Identify which cell holds the provided text, then report its [X, Y] central coordinate. 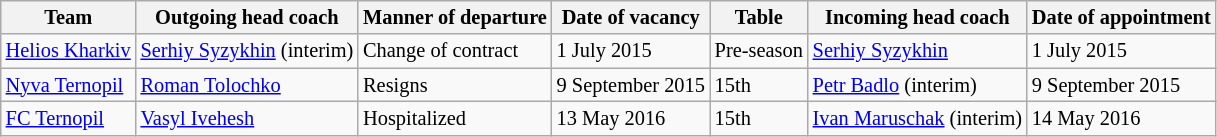
Helios Kharkiv [68, 51]
Pre-season [759, 51]
Change of contract [455, 51]
Ivan Maruschak (interim) [918, 118]
Table [759, 17]
Manner of departure [455, 17]
13 May 2016 [631, 118]
Roman Tolochko [248, 85]
Serhiy Syzykhin (interim) [248, 51]
Serhiy Syzykhin [918, 51]
Date of appointment [1122, 17]
FC Ternopil [68, 118]
Date of vacancy [631, 17]
14 May 2016 [1122, 118]
Incoming head coach [918, 17]
Vasyl Ivehesh [248, 118]
Nyva Ternopil [68, 85]
Team [68, 17]
Petr Badlo (interim) [918, 85]
Outgoing head coach [248, 17]
Resigns [455, 85]
Hospitalized [455, 118]
